For the text-containing cell, return its midpoint in [x, y] coordinate format. 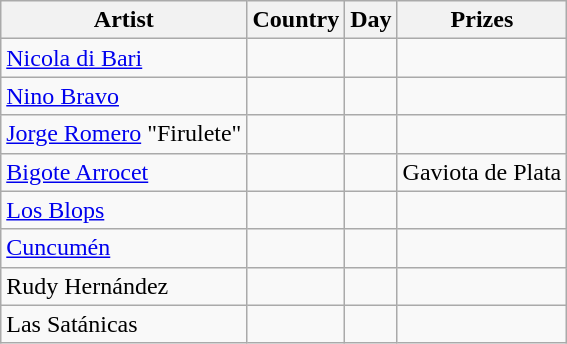
Artist [124, 20]
Los Blops [124, 210]
Gaviota de Plata [482, 172]
Las Satánicas [124, 324]
Bigote Arrocet [124, 172]
Nicola di Bari [124, 58]
Rudy Hernández [124, 286]
Jorge Romero "Firulete" [124, 134]
Nino Bravo [124, 96]
Cuncumén [124, 248]
Prizes [482, 20]
Day [371, 20]
Country [296, 20]
